Find where the given text appears and provide that cell's center as [X, Y] coordinate. 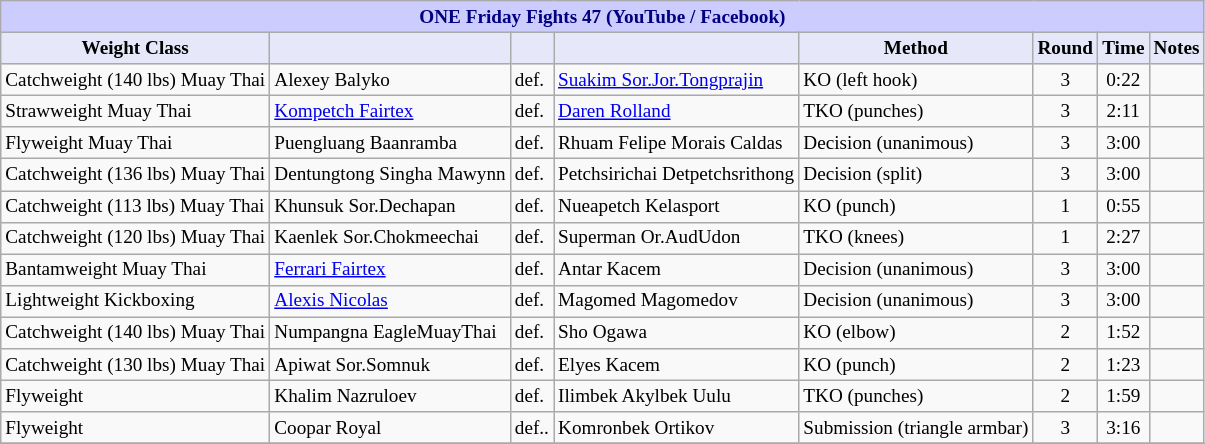
Petchsirichai Detpetchsrithong [676, 175]
Catchweight (130 lbs) Muay Thai [136, 365]
def.. [532, 428]
Ferrari Fairtex [390, 270]
Suakim Sor.Jor.Tongprajin [676, 80]
Catchweight (120 lbs) Muay Thai [136, 238]
2:11 [1124, 111]
Superman Or.AudUdon [676, 238]
2:27 [1124, 238]
Round [1066, 48]
0:55 [1124, 206]
Komronbek Ortikov [676, 428]
Daren Rolland [676, 111]
Decision (split) [916, 175]
Khunsuk Sor.Dechapan [390, 206]
Catchweight (136 lbs) Muay Thai [136, 175]
Coopar Royal [390, 428]
Submission (triangle armbar) [916, 428]
Catchweight (113 lbs) Muay Thai [136, 206]
Rhuam Felipe Morais Caldas [676, 143]
Lightweight Kickboxing [136, 301]
Numpangna EagleMuayThai [390, 333]
Method [916, 48]
3:16 [1124, 428]
Notes [1176, 48]
1:23 [1124, 365]
Nueapetch Kelasport [676, 206]
TKO (knees) [916, 238]
1:52 [1124, 333]
Alexey Balyko [390, 80]
KO (left hook) [916, 80]
Dentungtong Singha Mawynn [390, 175]
Apiwat Sor.Somnuk [390, 365]
Magomed Magomedov [676, 301]
Elyes Kacem [676, 365]
Khalim Nazruloev [390, 396]
Kompetch Fairtex [390, 111]
Antar Kacem [676, 270]
Flyweight Muay Thai [136, 143]
KO (elbow) [916, 333]
Puengluang Baanramba [390, 143]
0:22 [1124, 80]
ONE Friday Fights 47 (YouTube / Facebook) [602, 17]
Kaenlek Sor.Chokmeechai [390, 238]
Sho Ogawa [676, 333]
Strawweight Muay Thai [136, 111]
Ilimbek Akylbek Uulu [676, 396]
Alexis Nicolas [390, 301]
Bantamweight Muay Thai [136, 270]
Weight Class [136, 48]
Time [1124, 48]
1:59 [1124, 396]
